Search for the cell housing the specified text and yield its [X, Y] center coordinate. 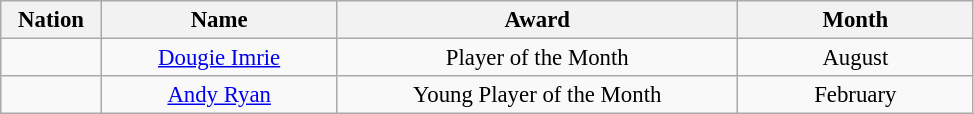
Andy Ryan [219, 95]
Award [538, 20]
February [856, 95]
Dougie Imrie [219, 58]
Nation [52, 20]
Month [856, 20]
Player of the Month [538, 58]
August [856, 58]
Name [219, 20]
Young Player of the Month [538, 95]
